Determine the [X, Y] coordinate at the center of the cell enclosing the given text.  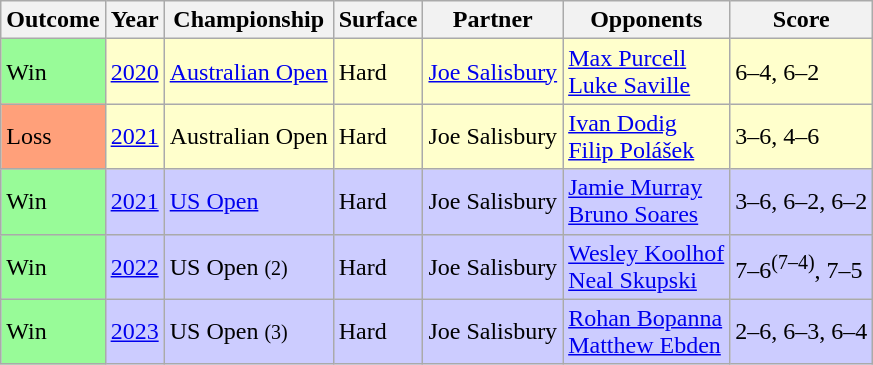
Ivan Dodig Filip Polášek [646, 136]
Outcome [53, 20]
2020 [134, 72]
Max Purcell Luke Saville [646, 72]
3–6, 6–2, 6–2 [802, 202]
3–6, 4–6 [802, 136]
Year [134, 20]
Jamie Murray Bruno Soares [646, 202]
US Open [248, 202]
Opponents [646, 20]
7–6(7–4), 7–5 [802, 266]
2023 [134, 332]
Wesley Koolhof Neal Skupski [646, 266]
Loss [53, 136]
Championship [248, 20]
6–4, 6–2 [802, 72]
2022 [134, 266]
2–6, 6–3, 6–4 [802, 332]
Partner [493, 20]
Score [802, 20]
US Open (2) [248, 266]
Surface [378, 20]
US Open (3) [248, 332]
Rohan Bopanna Matthew Ebden [646, 332]
